Output the (X, Y) coordinate of the center of the cell containing the given text.  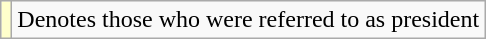
Denotes those who were referred to as president (248, 20)
